Output the [X, Y] coordinate of the center of the cell containing the given text.  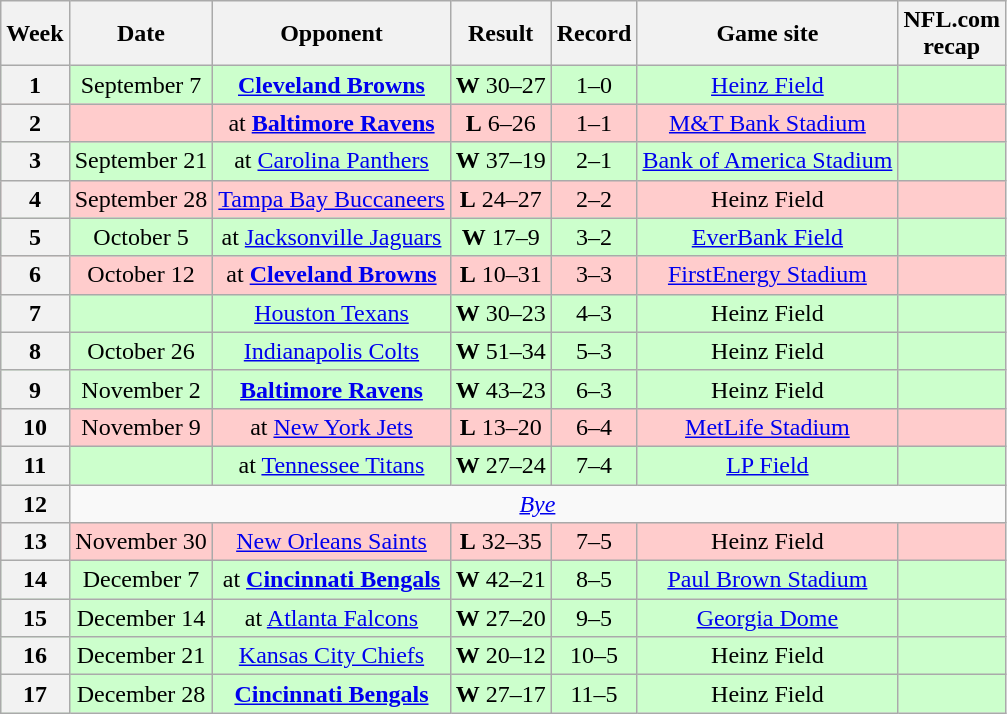
December 21 [141, 656]
L 13–20 [500, 427]
Georgia Dome [768, 618]
November 30 [141, 542]
Houston Texans [332, 313]
4 [35, 199]
10 [35, 427]
L 32–35 [500, 542]
FirstEnergy Stadium [768, 275]
5–3 [594, 351]
Bye [537, 503]
W 27–17 [500, 694]
EverBank Field [768, 237]
October 26 [141, 351]
3 [35, 161]
Week [35, 34]
W 43–23 [500, 389]
9–5 [594, 618]
1–0 [594, 85]
11–5 [594, 694]
December 14 [141, 618]
L 6–26 [500, 123]
W 20–12 [500, 656]
1 [35, 85]
6–4 [594, 427]
7 [35, 313]
at Carolina Panthers [332, 161]
L 10–31 [500, 275]
Cleveland Browns [332, 85]
LP Field [768, 465]
2 [35, 123]
Opponent [332, 34]
13 [35, 542]
October 5 [141, 237]
Record [594, 34]
14 [35, 580]
9 [35, 389]
15 [35, 618]
Baltimore Ravens [332, 389]
at Tennessee Titans [332, 465]
Cincinnati Bengals [332, 694]
3–3 [594, 275]
at Baltimore Ravens [332, 123]
12 [35, 503]
W 30–27 [500, 85]
MetLife Stadium [768, 427]
8 [35, 351]
8–5 [594, 580]
16 [35, 656]
W 27–24 [500, 465]
17 [35, 694]
W 17–9 [500, 237]
5 [35, 237]
Game site [768, 34]
at Atlanta Falcons [332, 618]
December 28 [141, 694]
Date [141, 34]
September 7 [141, 85]
December 7 [141, 580]
New Orleans Saints [332, 542]
November 9 [141, 427]
W 42–21 [500, 580]
at New York Jets [332, 427]
Bank of America Stadium [768, 161]
at Cleveland Browns [332, 275]
1–1 [594, 123]
M&T Bank Stadium [768, 123]
Indianapolis Colts [332, 351]
NFL.comrecap [952, 34]
3–2 [594, 237]
6–3 [594, 389]
Kansas City Chiefs [332, 656]
6 [35, 275]
4–3 [594, 313]
September 21 [141, 161]
11 [35, 465]
September 28 [141, 199]
7–4 [594, 465]
Result [500, 34]
at Jacksonville Jaguars [332, 237]
October 12 [141, 275]
W 37–19 [500, 161]
7–5 [594, 542]
2–2 [594, 199]
10–5 [594, 656]
W 30–23 [500, 313]
Tampa Bay Buccaneers [332, 199]
2–1 [594, 161]
November 2 [141, 389]
L 24–27 [500, 199]
Paul Brown Stadium [768, 580]
at Cincinnati Bengals [332, 580]
W 51–34 [500, 351]
W 27–20 [500, 618]
